Scan for the cell matching the given text and deliver its (x, y) coordinate at center. 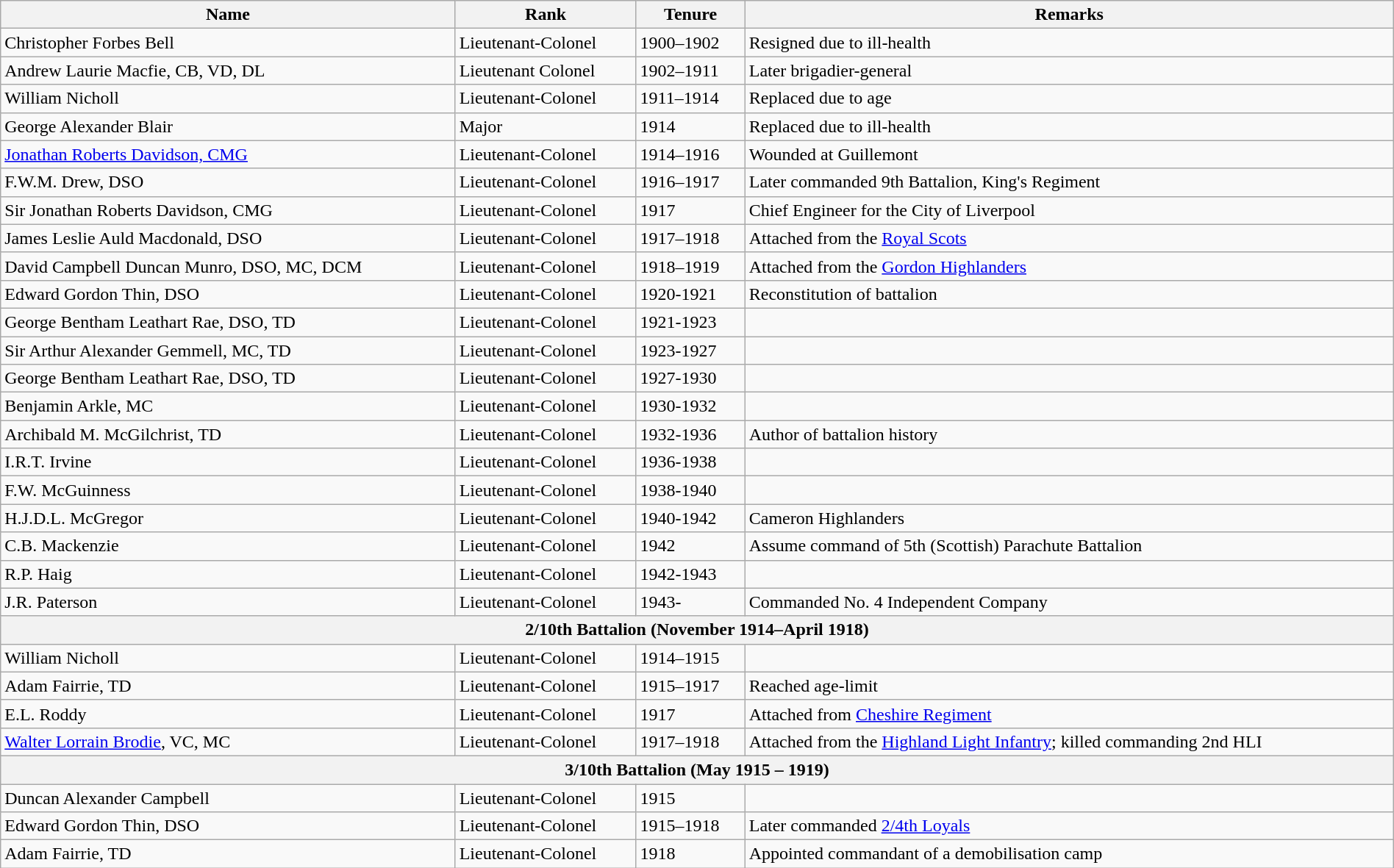
James Leslie Auld Macdonald, DSO (228, 238)
Benjamin Arkle, MC (228, 406)
Attached from the Gordon Highlanders (1069, 266)
Replaced due to ill-health (1069, 126)
David Campbell Duncan Munro, DSO, MC, DCM (228, 266)
1942-1943 (690, 574)
Sir Arthur Alexander Gemmell, MC, TD (228, 351)
1914 (690, 126)
1900–1902 (690, 43)
Reached age-limit (1069, 686)
1914–1915 (690, 658)
Walter Lorrain Brodie, VC, MC (228, 742)
1915–1918 (690, 826)
Major (546, 126)
1920-1921 (690, 294)
1930-1932 (690, 406)
Attached from the Royal Scots (1069, 238)
Replaced due to age (1069, 98)
Attached from Cheshire Regiment (1069, 714)
Name (228, 15)
Lieutenant Colonel (546, 71)
1936-1938 (690, 462)
Later brigadier-general (1069, 71)
Archibald M. McGilchrist, TD (228, 434)
Remarks (1069, 15)
1916–1917 (690, 182)
1915–1917 (690, 686)
1914–1916 (690, 154)
Appointed commandant of a demobilisation camp (1069, 854)
E.L. Roddy (228, 714)
R.P. Haig (228, 574)
1915 (690, 797)
Jonathan Roberts Davidson, CMG (228, 154)
Andrew Laurie Macfie, CB, VD, DL (228, 71)
Attached from the Highland Light Infantry; killed commanding 2nd HLI (1069, 742)
Commanded No. 4 Independent Company (1069, 602)
3/10th Battalion (May 1915 – 1919) (697, 770)
1940-1942 (690, 518)
Author of battalion history (1069, 434)
C.B. Mackenzie (228, 546)
George Alexander Blair (228, 126)
Wounded at Guillemont (1069, 154)
Reconstitution of battalion (1069, 294)
1921-1923 (690, 322)
1918 (690, 854)
1932-1936 (690, 434)
1943- (690, 602)
Duncan Alexander Campbell (228, 797)
1902–1911 (690, 71)
Tenure (690, 15)
I.R.T. Irvine (228, 462)
J.R. Paterson (228, 602)
Rank (546, 15)
Resigned due to ill-health (1069, 43)
Later commanded 9th Battalion, King's Regiment (1069, 182)
1942 (690, 546)
Chief Engineer for the City of Liverpool (1069, 210)
Sir Jonathan Roberts Davidson, CMG (228, 210)
1923-1927 (690, 351)
Assume command of 5th (Scottish) Parachute Battalion (1069, 546)
1911–1914 (690, 98)
Christopher Forbes Bell (228, 43)
F.W.M. Drew, DSO (228, 182)
F.W. McGuinness (228, 490)
1938-1940 (690, 490)
2/10th Battalion (November 1914–April 1918) (697, 630)
1918–1919 (690, 266)
H.J.D.L. McGregor (228, 518)
Later commanded 2/4th Loyals (1069, 826)
Cameron Highlanders (1069, 518)
1927-1930 (690, 379)
